Locate the cell with the specified text and output its [x, y] center coordinate. 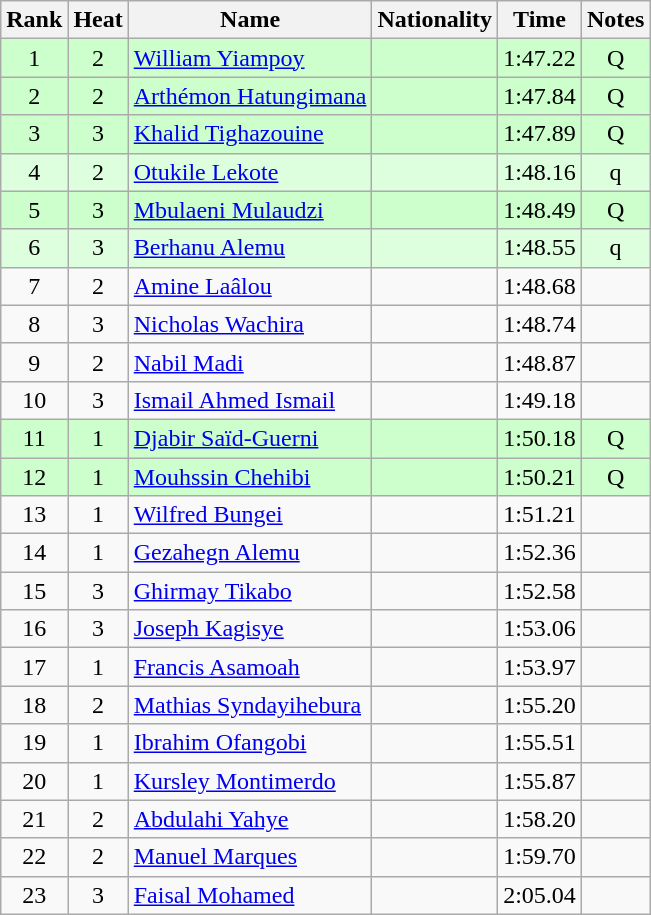
10 [34, 400]
Ghirmay Tikabo [250, 591]
1:53.06 [540, 629]
19 [34, 743]
1:51.21 [540, 515]
Djabir Saïd-Guerni [250, 438]
11 [34, 438]
William Yiampoy [250, 58]
Ibrahim Ofangobi [250, 743]
1:48.68 [540, 286]
4 [34, 172]
12 [34, 477]
2:05.04 [540, 895]
7 [34, 286]
1:50.21 [540, 477]
1:55.51 [540, 743]
1:47.22 [540, 58]
Kursley Montimerdo [250, 781]
1:52.36 [540, 553]
1:52.58 [540, 591]
1:49.18 [540, 400]
13 [34, 515]
1:47.84 [540, 96]
1:48.87 [540, 362]
1:48.74 [540, 324]
18 [34, 705]
1:59.70 [540, 857]
Mbulaeni Mulaudzi [250, 210]
Khalid Tighazouine [250, 134]
14 [34, 553]
8 [34, 324]
Faisal Mohamed [250, 895]
17 [34, 667]
1:48.49 [540, 210]
Wilfred Bungei [250, 515]
6 [34, 248]
Manuel Marques [250, 857]
1:53.97 [540, 667]
1:48.55 [540, 248]
Rank [34, 20]
Arthémon Hatungimana [250, 96]
Francis Asamoah [250, 667]
9 [34, 362]
1:55.87 [540, 781]
Joseph Kagisye [250, 629]
Ismail Ahmed Ismail [250, 400]
Nicholas Wachira [250, 324]
Amine Laâlou [250, 286]
1:47.89 [540, 134]
Mathias Syndayihebura [250, 705]
15 [34, 591]
1:48.16 [540, 172]
Berhanu Alemu [250, 248]
16 [34, 629]
Name [250, 20]
1:55.20 [540, 705]
Mouhssin Chehibi [250, 477]
Otukile Lekote [250, 172]
5 [34, 210]
Heat [98, 20]
20 [34, 781]
22 [34, 857]
Gezahegn Alemu [250, 553]
Notes [615, 20]
Time [540, 20]
Nabil Madi [250, 362]
Abdulahi Yahye [250, 819]
23 [34, 895]
1:58.20 [540, 819]
1:50.18 [540, 438]
21 [34, 819]
Nationality [435, 20]
